Provide the (x, y) coordinate of the cell's center where the given text is located.  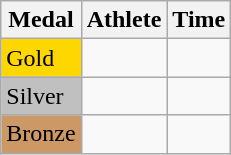
Athlete (124, 20)
Bronze (41, 134)
Time (199, 20)
Gold (41, 58)
Silver (41, 96)
Medal (41, 20)
